Provide the [x, y] coordinate of the cell's center where the given text is located.  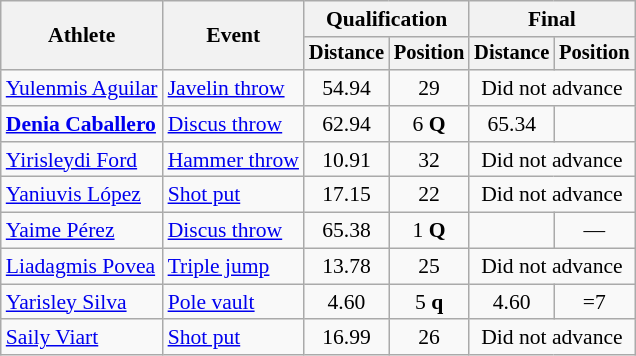
Saily Viart [82, 338]
Pole vault [234, 302]
Yaime Pérez [82, 231]
54.94 [346, 88]
6 Q [429, 124]
Yaniuvis López [82, 195]
32 [429, 160]
Athlete [82, 36]
Liadagmis Povea [82, 267]
Qualification [386, 19]
25 [429, 267]
Yulenmis Aguilar [82, 88]
Triple jump [234, 267]
Yarisley Silva [82, 302]
Yirisleydi Ford [82, 160]
62.94 [346, 124]
65.38 [346, 231]
10.91 [346, 160]
Denia Caballero [82, 124]
29 [429, 88]
— [594, 231]
Event [234, 36]
5 q [429, 302]
17.15 [346, 195]
22 [429, 195]
Javelin throw [234, 88]
1 Q [429, 231]
13.78 [346, 267]
26 [429, 338]
Final [552, 19]
16.99 [346, 338]
=7 [594, 302]
65.34 [512, 124]
Hammer throw [234, 160]
